Locate the cell with the specified text and output its (x, y) center coordinate. 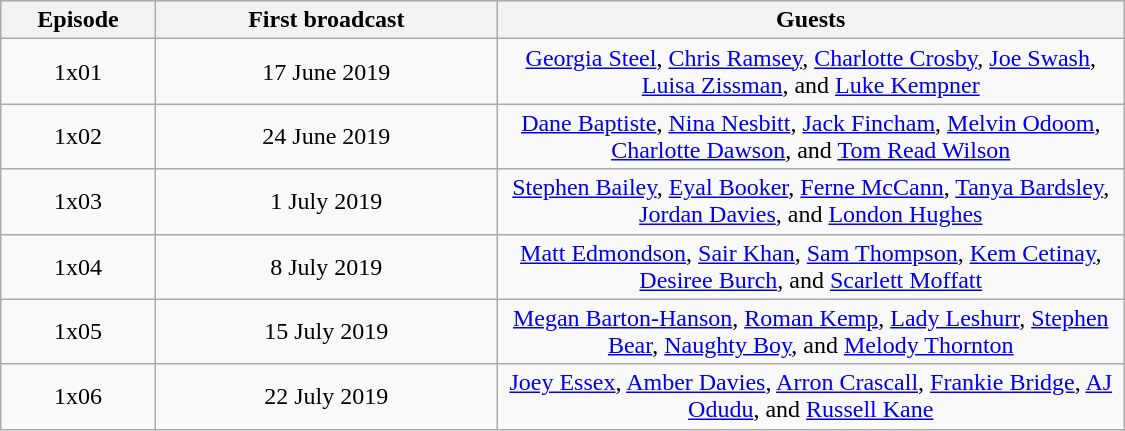
1x01 (78, 72)
1 July 2019 (326, 202)
Stephen Bailey, Eyal Booker, Ferne McCann, Tanya Bardsley, Jordan Davies, and London Hughes (810, 202)
Dane Baptiste, Nina Nesbitt, Jack Fincham, Melvin Odoom, Charlotte Dawson, and Tom Read Wilson (810, 136)
15 July 2019 (326, 332)
Megan Barton-Hanson, Roman Kemp, Lady Leshurr, Stephen Bear, Naughty Boy, and Melody Thornton (810, 332)
First broadcast (326, 20)
1x04 (78, 266)
1x03 (78, 202)
1x06 (78, 396)
Guests (810, 20)
22 July 2019 (326, 396)
8 July 2019 (326, 266)
1x05 (78, 332)
17 June 2019 (326, 72)
24 June 2019 (326, 136)
Joey Essex, Amber Davies, Arron Crascall, Frankie Bridge, AJ Odudu, and Russell Kane (810, 396)
Matt Edmondson, Sair Khan, Sam Thompson, Kem Cetinay, Desiree Burch, and Scarlett Moffatt (810, 266)
Georgia Steel, Chris Ramsey, Charlotte Crosby, Joe Swash, Luisa Zissman, and Luke Kempner (810, 72)
Episode (78, 20)
1x02 (78, 136)
